Determine the (X, Y) coordinate at the center of the cell enclosing the given text.  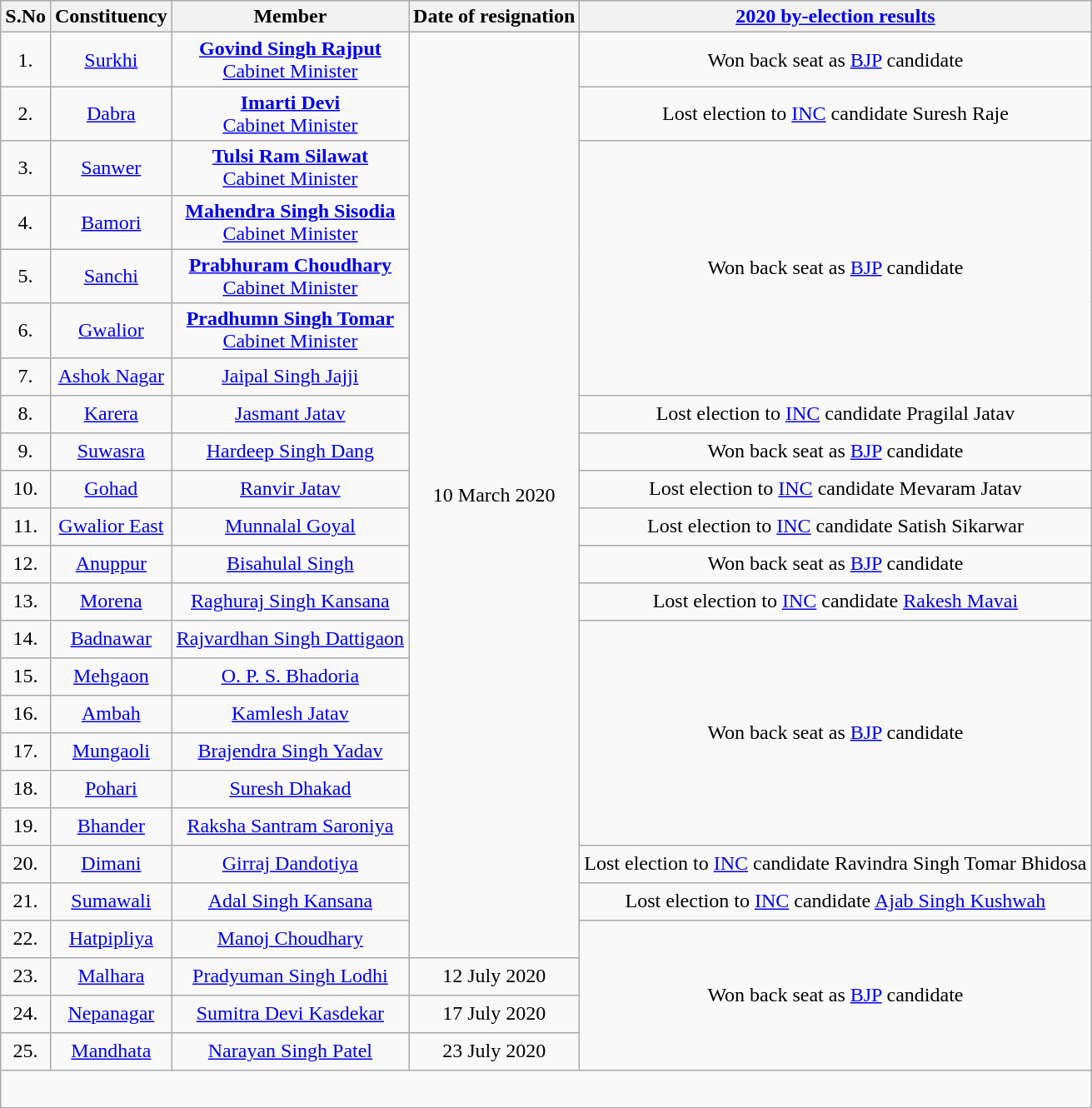
S.No (26, 17)
10. (26, 488)
Malhara (111, 976)
Dimani (111, 863)
23. (26, 976)
Jasmant Jatav (290, 413)
Jaipal Singh Jajji (290, 377)
O. P. S. Bhadoria (290, 676)
Bhander (111, 826)
13. (26, 601)
Girraj Dandotiya (290, 863)
Badnawar (111, 638)
2. (26, 113)
8. (26, 413)
Sumitra Devi Kasdekar (290, 1013)
Mahendra Singh SisodiaCabinet Minister (290, 222)
Bamori (111, 222)
24. (26, 1013)
Raksha Santram Saroniya (290, 826)
Adal Singh Kansana (290, 901)
Lost election to INC candidate Suresh Raje (835, 113)
Imarti DeviCabinet Minister (290, 113)
10 March 2020 (495, 495)
20. (26, 863)
Nepanagar (111, 1013)
Lost election to INC candidate Rakesh Mavai (835, 601)
Anuppur (111, 563)
Narayan Singh Patel (290, 1051)
Suwasra (111, 452)
Rajvardhan Singh Dattigaon (290, 638)
Govind Singh RajputCabinet Minister (290, 60)
5. (26, 277)
Raghuraj Singh Kansana (290, 601)
Constituency (111, 17)
Member (290, 17)
Bisahulal Singh (290, 563)
Hatpipliya (111, 938)
2020 by-election results (835, 17)
Gwalior (111, 330)
1. (26, 60)
19. (26, 826)
Surkhi (111, 60)
17 July 2020 (495, 1013)
Mungaoli (111, 751)
12. (26, 563)
Pradyuman Singh Lodhi (290, 976)
25. (26, 1051)
6. (26, 330)
Sanwer (111, 168)
Sumawali (111, 901)
17. (26, 751)
Prabhuram ChoudharyCabinet Minister (290, 277)
Munnalal Goyal (290, 527)
12 July 2020 (495, 976)
Ambah (111, 713)
Ashok Nagar (111, 377)
Lost election to INC candidate Satish Sikarwar (835, 527)
Mandhata (111, 1051)
Pradhumn Singh TomarCabinet Minister (290, 330)
Hardeep Singh Dang (290, 452)
21. (26, 901)
Lost election to INC candidate Pragilal Jatav (835, 413)
Ranvir Jatav (290, 488)
22. (26, 938)
Lost election to INC candidate Ajab Singh Kushwah (835, 901)
18. (26, 788)
Gohad (111, 488)
Kamlesh Jatav (290, 713)
14. (26, 638)
Tulsi Ram SilawatCabinet Minister (290, 168)
7. (26, 377)
16. (26, 713)
Mehgaon (111, 676)
Pohari (111, 788)
4. (26, 222)
Gwalior East (111, 527)
11. (26, 527)
15. (26, 676)
Morena (111, 601)
Date of resignation (495, 17)
Dabra (111, 113)
Suresh Dhakad (290, 788)
Karera (111, 413)
Sanchi (111, 277)
Lost election to INC candidate Mevaram Jatav (835, 488)
Lost election to INC candidate Ravindra Singh Tomar Bhidosa (835, 863)
9. (26, 452)
3. (26, 168)
Manoj Choudhary (290, 938)
23 July 2020 (495, 1051)
Brajendra Singh Yadav (290, 751)
